Determine the (x, y) coordinate at the center of the cell enclosing the given text.  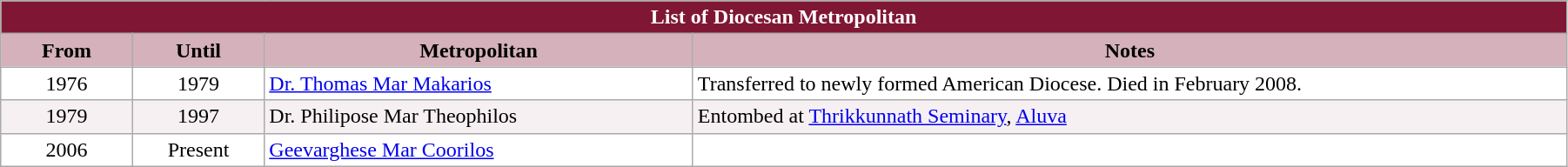
Metropolitan (479, 50)
Transferred to newly formed American Diocese. Died in February 2008. (1129, 83)
Present (198, 150)
Notes (1129, 50)
1976 (67, 83)
2006 (67, 150)
Geevarghese Mar Coorilos (479, 150)
1997 (198, 117)
From (67, 50)
List of Diocesan Metropolitan (784, 17)
Dr. Philipose Mar Theophilos (479, 117)
Until (198, 50)
Dr. Thomas Mar Makarios (479, 83)
Entombed at Thrikkunnath Seminary, Aluva (1129, 117)
